Extract the [X, Y] coordinate from the center of the cell holding the provided text.  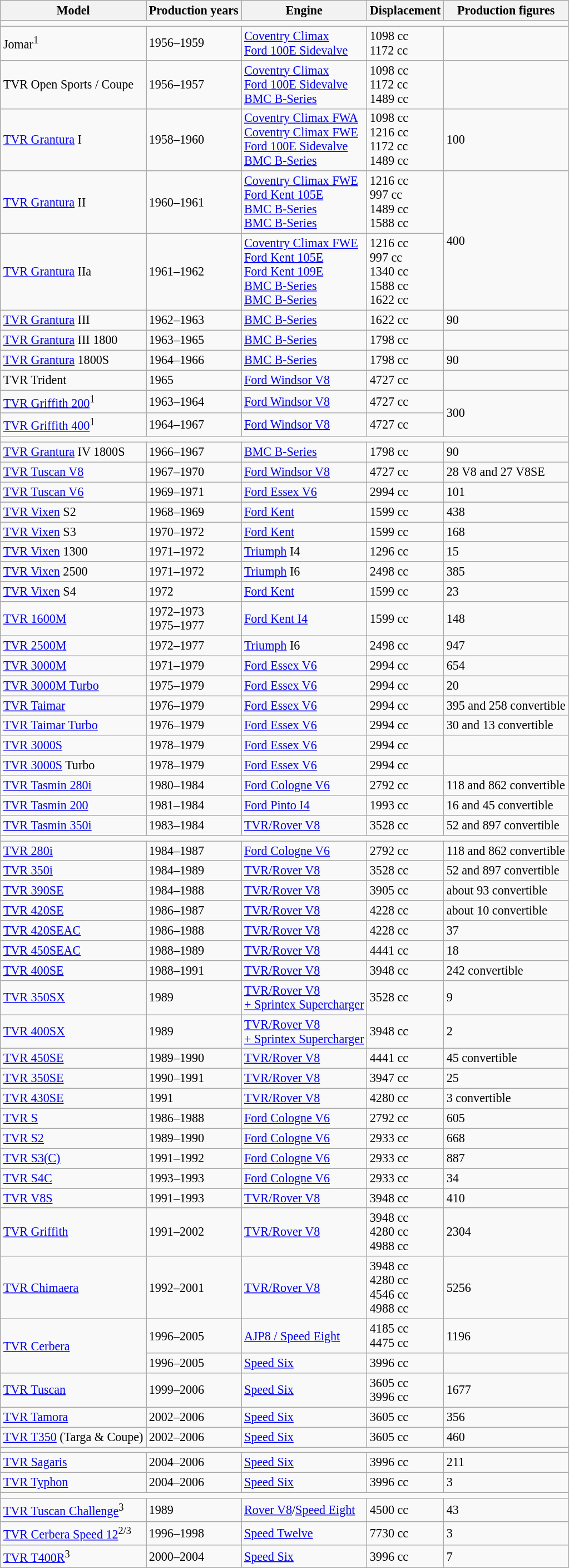
37 [506, 931]
1968–1969 [194, 512]
Model [73, 10]
1965 [194, 380]
TVR Grantura 1800S [73, 360]
3948 cc4280 cc4988 cc [405, 1232]
1098 cc1172 cc1489 cc [405, 85]
TVR Tuscan [73, 1389]
TVR S3(C) [73, 1158]
Coventry Climax FWEFord Kent 105EFord Kent 109EBMC B-SeriesBMC B-Series [304, 272]
1972–19731975–1977 [194, 619]
Coventry ClimaxFord 100E SidevalveBMC B-Series [304, 85]
400 [506, 240]
654 [506, 666]
1970–1972 [194, 532]
TVR S4C [73, 1178]
TVR Grantura II [73, 202]
460 [506, 1437]
TVR Tamora [73, 1417]
211 [506, 1463]
1984–1989 [194, 871]
2 [506, 1031]
395 and 258 convertible [506, 705]
TVR 390SE [73, 891]
TVR 350SX [73, 997]
1991–1993 [194, 1198]
TVR Grantura III [73, 320]
1972–1977 [194, 646]
Engine [304, 10]
Triumph I4 [304, 552]
168 [506, 532]
Rover V8/Speed Eight [304, 1510]
1098 cc1216 cc1172 cc1489 cc [405, 140]
TVR Vixen 2500 [73, 572]
TVR Grantura I [73, 140]
9 [506, 997]
1963–1964 [194, 401]
TVR Vixen S3 [73, 532]
1991–2002 [194, 1232]
1098 cc1172 cc [405, 43]
2304 [506, 1232]
1196 [506, 1336]
1975–1979 [194, 686]
1980–1984 [194, 785]
1991 [194, 1098]
1981–1984 [194, 805]
28 V8 and 27 V8SE [506, 472]
TVR Vixen S4 [73, 592]
about 10 convertible [506, 911]
TVR 3000S Turbo [73, 765]
1961–1962 [194, 272]
4280 cc [405, 1098]
TVR 2500M [73, 646]
TVR Trident [73, 380]
TVR Typhon [73, 1482]
1984–1987 [194, 851]
1983–1984 [194, 825]
438 [506, 512]
3 convertible [506, 1098]
Production years [194, 10]
34 [506, 1178]
TVR 350i [73, 871]
TVR 400SE [73, 970]
7730 cc [405, 1533]
TVR Taimar Turbo [73, 725]
100 [506, 140]
356 [506, 1417]
TVR 400SX [73, 1031]
2000–2004 [194, 1556]
1988–1989 [194, 950]
16 and 45 convertible [506, 805]
30 and 13 convertible [506, 725]
25 [506, 1078]
3905 cc [405, 891]
TVR 3000M [73, 666]
TVR 3000M Turbo [73, 686]
887 [506, 1158]
1972 [194, 592]
5256 [506, 1287]
1986–1987 [194, 911]
TVR Vixen S2 [73, 512]
3605 cc3996 cc [405, 1389]
1966–1967 [194, 452]
20 [506, 686]
1216 cc997 cc1489 cc1588 cc [405, 202]
1990–1991 [194, 1078]
TVR Open Sports / Coupe [73, 85]
1993 cc [405, 805]
18 [506, 950]
1964–1966 [194, 360]
about 93 convertible [506, 891]
1967–1970 [194, 472]
1971–1979 [194, 666]
TVR 420SEAC [73, 931]
TVR Taimar [73, 705]
Ford Pinto I4 [304, 805]
Jomar1 [73, 43]
TVR Tasmin 200 [73, 805]
TVR Grantura IV 1800S [73, 452]
1958–1960 [194, 140]
1956–1957 [194, 85]
TVR Grantura IIa [73, 272]
TVR Tuscan V8 [73, 472]
Production figures [506, 10]
410 [506, 1198]
TVR T350 (Targa & Coupe) [73, 1437]
AJP8 / Speed Eight [304, 1336]
Coventry Climax FWEFord Kent 105EBMC B-SeriesBMC B-Series [304, 202]
300 [506, 413]
1962–1963 [194, 320]
TVR Vixen 1300 [73, 552]
1956–1959 [194, 43]
TVR Tuscan V6 [73, 492]
TVR Sagaris [73, 1463]
Speed Twelve [304, 1533]
242 convertible [506, 970]
1963–1965 [194, 340]
947 [506, 646]
TVR Cerbera [73, 1346]
TVR S2 [73, 1138]
1296 cc [405, 552]
1622 cc [405, 320]
1216 cc997 cc1340 cc1588 cc1622 cc [405, 272]
1993–1993 [194, 1178]
1984–1988 [194, 891]
TVR 430SE [73, 1098]
TVR Tasmin 350i [73, 825]
TVR 280i [73, 851]
605 [506, 1118]
385 [506, 572]
TVR Grantura III 1800 [73, 340]
TVR 450SEAC [73, 950]
1999–2006 [194, 1389]
1992–2001 [194, 1287]
3947 cc [405, 1078]
43 [506, 1510]
4500 cc [405, 1510]
7 [506, 1556]
1988–1991 [194, 970]
148 [506, 619]
Coventry Climax FWACoventry Climax FWEFord 100E SidevalveBMC B-Series [304, 140]
TVR 450SE [73, 1059]
15 [506, 552]
1677 [506, 1389]
TVR 350SE [73, 1078]
TVR Griffith 4001 [73, 425]
Displacement [405, 10]
1969–1971 [194, 492]
101 [506, 492]
TVR T400R3 [73, 1556]
TVR V8S [73, 1198]
TVR Griffith [73, 1232]
TVR Chimaera [73, 1287]
1996–1998 [194, 1533]
TVR 420SE [73, 911]
45 convertible [506, 1059]
Coventry ClimaxFord 100E Sidevalve [304, 43]
3948 cc4280 cc4546 cc4988 cc [405, 1287]
668 [506, 1138]
23 [506, 592]
TVR 1600M [73, 619]
1964–1967 [194, 425]
TVR Cerbera Speed 122/3 [73, 1533]
TVR Tasmin 280i [73, 785]
1960–1961 [194, 202]
Ford Kent I4 [304, 619]
1991–1992 [194, 1158]
TVR Tuscan Challenge3 [73, 1510]
4185 cc4475 cc [405, 1336]
TVR 3000S [73, 745]
TVR Griffith 2001 [73, 401]
TVR S [73, 1118]
